Identify which cell holds the provided text, then report its [x, y] central coordinate. 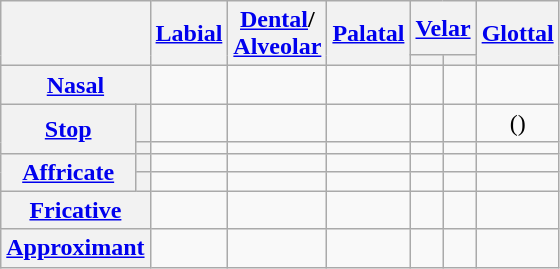
Palatal [368, 34]
Stop [68, 128]
Velar [443, 28]
Approximant [76, 248]
Dental/Alveolar [278, 34]
Fricative [76, 210]
Nasal [76, 85]
Labial [189, 34]
Affricate [68, 172]
Glottal [518, 34]
() [518, 123]
